Pinpoint the cell where the given text exists, returning its (X, Y) midpoint coordinate. 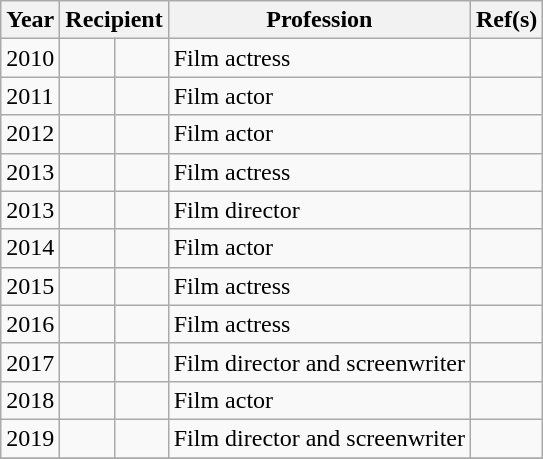
Profession (319, 20)
Recipient (114, 20)
2012 (30, 134)
2014 (30, 248)
Ref(s) (506, 20)
2018 (30, 400)
2011 (30, 96)
2015 (30, 286)
2019 (30, 438)
Year (30, 20)
2010 (30, 58)
Film director (319, 210)
2016 (30, 324)
2017 (30, 362)
